Locate the cell with the specified text and output its [x, y] center coordinate. 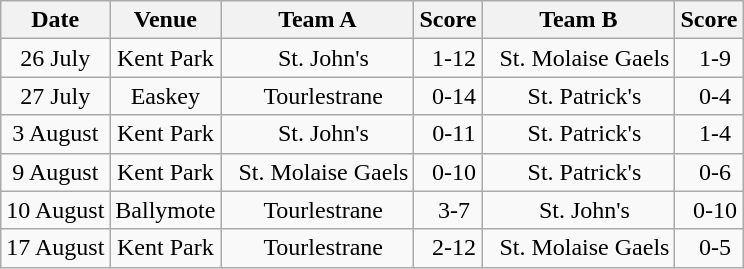
10 August [56, 210]
Team A [318, 20]
2-12 [448, 248]
Ballymote [166, 210]
0-4 [709, 96]
27 July [56, 96]
26 July [56, 58]
Easkey [166, 96]
17 August [56, 248]
9 August [56, 172]
3 August [56, 134]
1-9 [709, 58]
Date [56, 20]
Venue [166, 20]
0-5 [709, 248]
0-14 [448, 96]
Team B [578, 20]
0-6 [709, 172]
1-4 [709, 134]
0-11 [448, 134]
1-12 [448, 58]
3-7 [448, 210]
